Output the (x, y) coordinate of the center of the cell containing the given text.  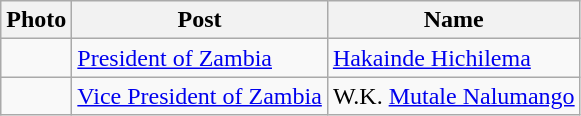
President of Zambia (200, 58)
Hakainde Hichilema (454, 58)
Photo (36, 20)
Vice President of Zambia (200, 96)
Name (454, 20)
Post (200, 20)
W.K. Mutale Nalumango (454, 96)
